For the text-containing cell, return its midpoint in [x, y] coordinate format. 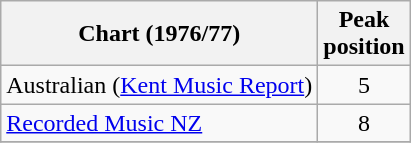
Chart (1976/77) [160, 34]
8 [364, 123]
Peakposition [364, 34]
5 [364, 85]
Recorded Music NZ [160, 123]
Australian (Kent Music Report) [160, 85]
